Return the [x, y] coordinate for the center point of the cell that contains the specified text.  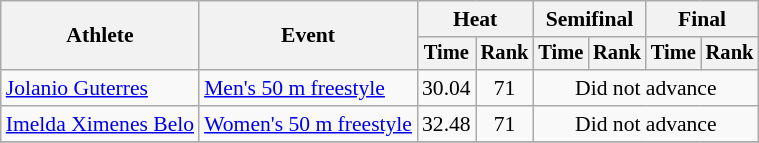
30.04 [446, 88]
Women's 50 m freestyle [308, 124]
32.48 [446, 124]
Event [308, 36]
Final [702, 19]
Athlete [100, 36]
Semifinal [589, 19]
Imelda Ximenes Belo [100, 124]
Heat [475, 19]
Men's 50 m freestyle [308, 88]
Jolanio Guterres [100, 88]
